Search for the cell housing the specified text and yield its (x, y) center coordinate. 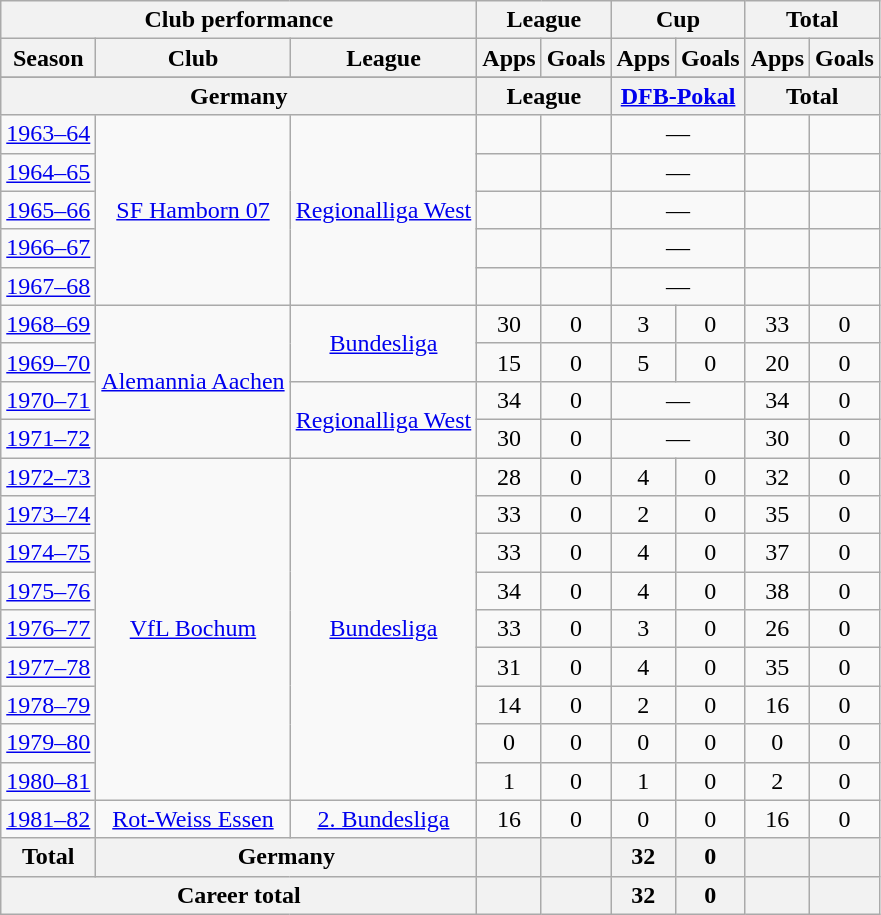
1972–73 (48, 477)
1970–71 (48, 400)
26 (777, 629)
1968–69 (48, 324)
1975–76 (48, 591)
15 (509, 362)
5 (643, 362)
1974–75 (48, 553)
1965–66 (48, 210)
DFB-Pokal (678, 96)
Club performance (239, 20)
1967–68 (48, 286)
20 (777, 362)
37 (777, 553)
28 (509, 477)
Club (193, 58)
1963–64 (48, 134)
38 (777, 591)
VfL Bochum (193, 630)
1973–74 (48, 515)
1981–82 (48, 819)
1977–78 (48, 667)
1964–65 (48, 172)
Season (48, 58)
1969–70 (48, 362)
1978–79 (48, 705)
Rot-Weiss Essen (193, 819)
2. Bundesliga (384, 819)
1966–67 (48, 248)
1980–81 (48, 781)
Alemannia Aachen (193, 381)
1979–80 (48, 743)
14 (509, 705)
SF Hamborn 07 (193, 210)
Career total (239, 895)
Cup (678, 20)
1976–77 (48, 629)
31 (509, 667)
1971–72 (48, 438)
